Detect which cell encompasses the target text, then output its (x, y) center coordinate. 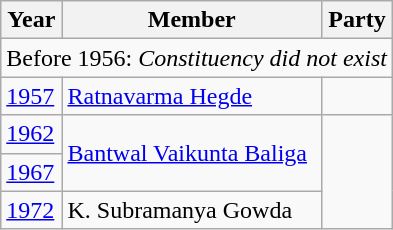
1962 (32, 134)
Bantwal Vaikunta Baliga (192, 153)
Before 1956: Constituency did not exist (197, 58)
1972 (32, 210)
Year (32, 20)
Party (358, 20)
1967 (32, 172)
K. Subramanya Gowda (192, 210)
Member (192, 20)
Ratnavarma Hegde (192, 96)
1957 (32, 96)
